Identify which cell holds the provided text, then report its (X, Y) central coordinate. 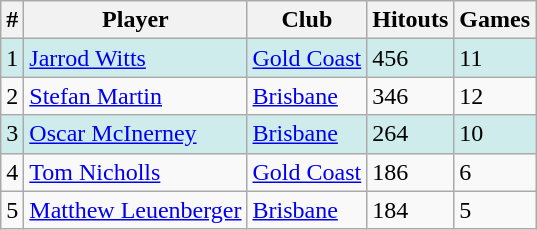
11 (495, 58)
4 (12, 172)
# (12, 20)
Oscar McInerney (136, 134)
10 (495, 134)
2 (12, 96)
346 (410, 96)
12 (495, 96)
6 (495, 172)
Hitouts (410, 20)
Tom Nicholls (136, 172)
3 (12, 134)
Player (136, 20)
184 (410, 210)
Matthew Leuenberger (136, 210)
186 (410, 172)
Games (495, 20)
Jarrod Witts (136, 58)
264 (410, 134)
1 (12, 58)
Stefan Martin (136, 96)
456 (410, 58)
Club (307, 20)
